Pinpoint the cell where the given text exists, returning its [X, Y] midpoint coordinate. 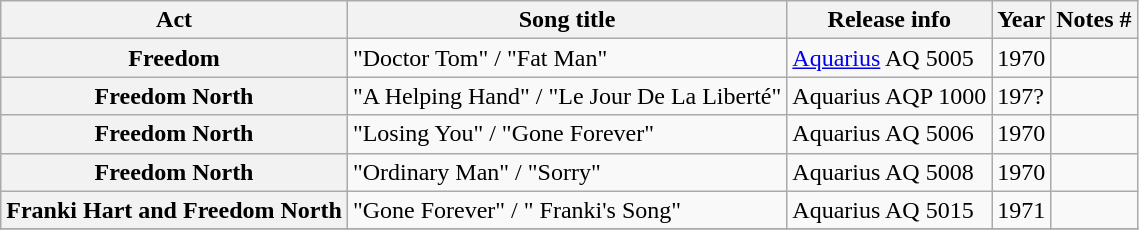
Release info [890, 20]
"Ordinary Man" / "Sorry" [566, 172]
"Gone Forever" / " Franki's Song" [566, 210]
Notes # [1094, 20]
"A Helping Hand" / "Le Jour De La Liberté" [566, 96]
Freedom [174, 58]
Aquarius AQP 1000 [890, 96]
"Losing You" / "Gone Forever" [566, 134]
Aquarius AQ 5006 [890, 134]
Aquarius AQ 5015 [890, 210]
1971 [1022, 210]
Aquarius AQ 5008 [890, 172]
Franki Hart and Freedom North [174, 210]
"Doctor Tom" / "Fat Man" [566, 58]
Song title [566, 20]
Aquarius AQ 5005 [890, 58]
197? [1022, 96]
Year [1022, 20]
Act [174, 20]
